Extract the (x, y) coordinate from the center of the cell holding the provided text.  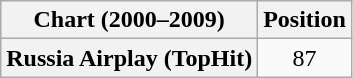
Position (305, 20)
Chart (2000–2009) (130, 20)
Russia Airplay (TopHit) (130, 58)
87 (305, 58)
